Search for the cell housing the specified text and yield its [x, y] center coordinate. 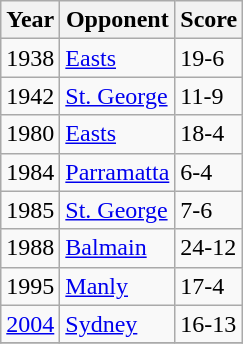
1942 [30, 96]
24-12 [209, 248]
17-4 [209, 286]
Balmain [118, 248]
Sydney [118, 324]
2004 [30, 324]
11-9 [209, 96]
Parramatta [118, 172]
Manly [118, 286]
18-4 [209, 134]
1984 [30, 172]
Year [30, 20]
1988 [30, 248]
6-4 [209, 172]
1938 [30, 58]
Score [209, 20]
1995 [30, 286]
7-6 [209, 210]
19-6 [209, 58]
16-13 [209, 324]
Opponent [118, 20]
1985 [30, 210]
1980 [30, 134]
